Capture the cell that displays the provided text and extract its [X, Y] central coordinate. 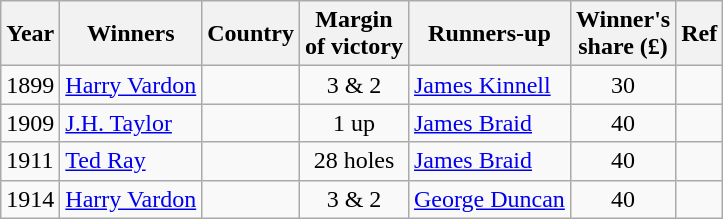
Marginof victory [354, 34]
1899 [30, 85]
Ted Ray [131, 161]
Winners [131, 34]
Year [30, 34]
Runners-up [489, 34]
George Duncan [489, 199]
Ref [700, 34]
Winner'sshare (£) [622, 34]
J.H. Taylor [131, 123]
1 up [354, 123]
Country [251, 34]
1914 [30, 199]
30 [622, 85]
1909 [30, 123]
28 holes [354, 161]
1911 [30, 161]
James Kinnell [489, 85]
